Return [x, y] of the center of cell containing provided text 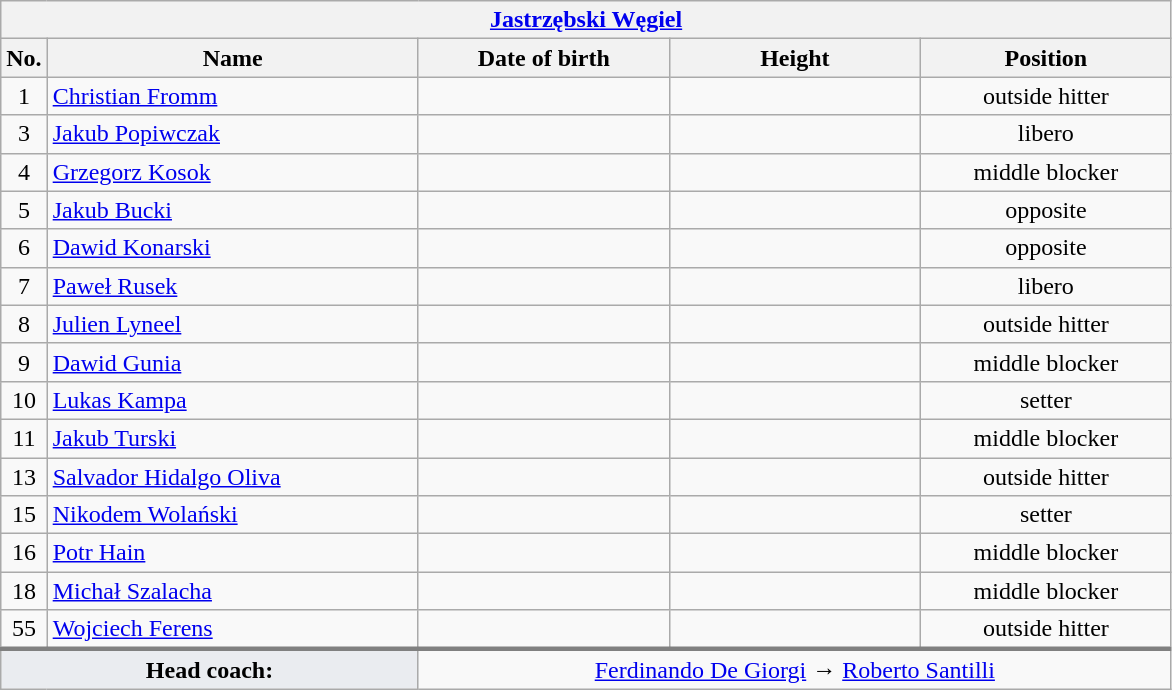
Jakub Bucki [232, 210]
55 [24, 630]
Wojciech Ferens [232, 630]
Lukas Kampa [232, 400]
Dawid Gunia [232, 362]
6 [24, 248]
Salvador Hidalgo Oliva [232, 477]
5 [24, 210]
Grzegorz Kosok [232, 172]
7 [24, 286]
Jastrzębski Węgiel [586, 20]
10 [24, 400]
11 [24, 438]
18 [24, 591]
15 [24, 515]
Head coach: [210, 669]
9 [24, 362]
3 [24, 134]
16 [24, 553]
8 [24, 324]
1 [24, 96]
Date of birth [544, 58]
Julien Lyneel [232, 324]
Christian Fromm [232, 96]
Dawid Konarski [232, 248]
Ferdinando De Giorgi → Roberto Santilli [794, 669]
4 [24, 172]
Name [232, 58]
13 [24, 477]
Height [794, 58]
Position [1046, 58]
Paweł Rusek [232, 286]
Jakub Popiwczak [232, 134]
Nikodem Wolański [232, 515]
No. [24, 58]
Jakub Turski [232, 438]
Potr Hain [232, 553]
Michał Szalacha [232, 591]
